Output the (x, y) coordinate of the center of the cell containing the given text.  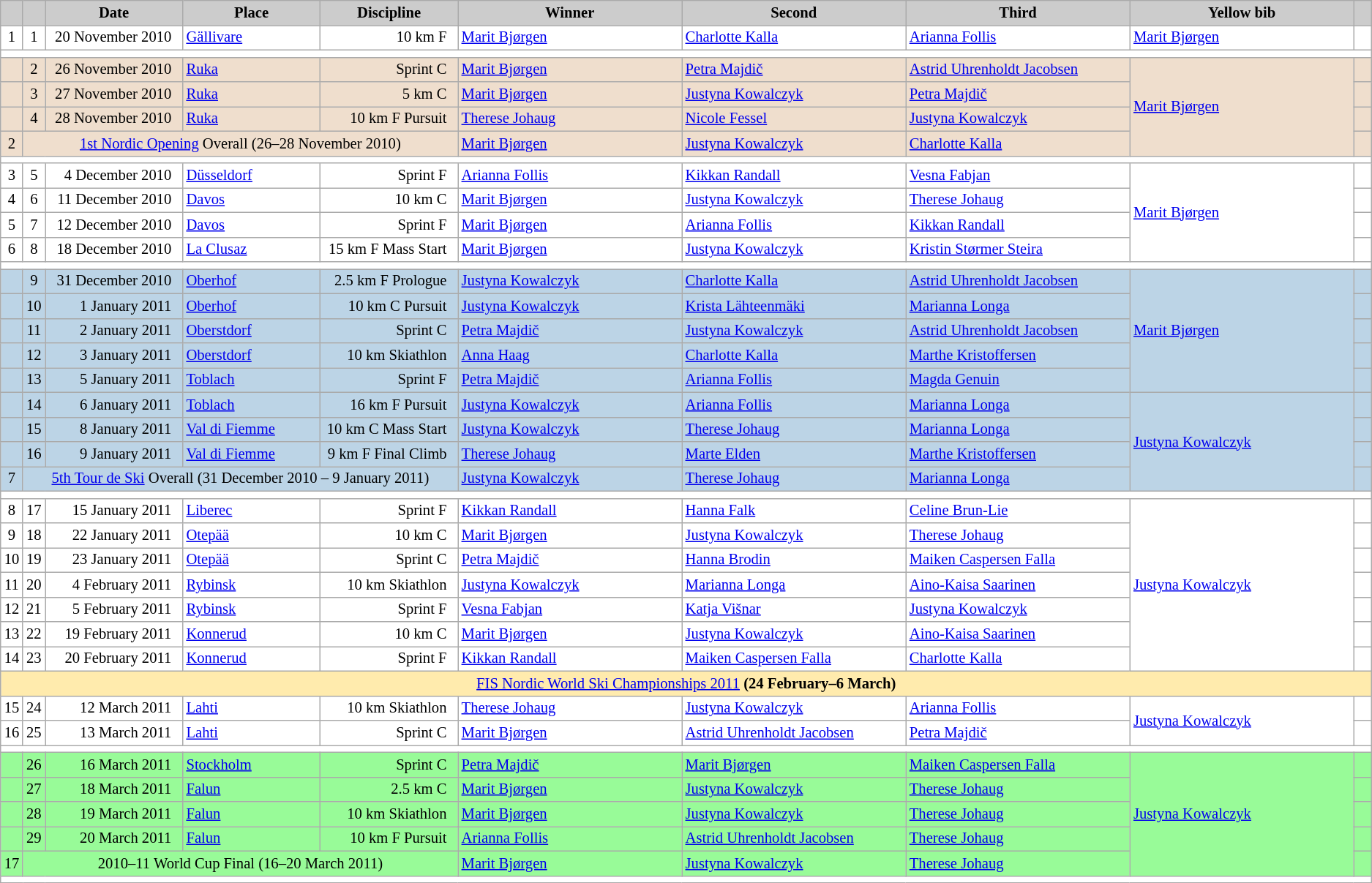
4 February 2011 (114, 585)
Krista Lähteenmäki (794, 306)
12 March 2011 (114, 708)
18 (34, 535)
22 (34, 634)
31 December 2010 (114, 281)
4 December 2010 (114, 175)
Magda Genuin (1018, 380)
23 January 2011 (114, 560)
20 November 2010 (114, 37)
Hanna Brodin (794, 560)
20 February 2011 (114, 658)
20 (34, 585)
19 March 2011 (114, 814)
12 December 2010 (114, 225)
3 January 2011 (114, 355)
20 March 2011 (114, 838)
15 January 2011 (114, 511)
9 January 2011 (114, 454)
Celine Brun-Lie (1018, 511)
Düsseldorf (252, 175)
23 (34, 658)
16 March 2011 (114, 764)
10 km C Mass Start (389, 429)
6 January 2011 (114, 405)
Yellow bib (1242, 12)
FIS Nordic World Ski Championships 2011 (24 February–6 March) (686, 683)
Katja Višnar (794, 609)
8 January 2011 (114, 429)
29 (34, 838)
Liberec (252, 511)
Stockholm (252, 764)
La Clusaz (252, 249)
11 December 2010 (114, 200)
Date (114, 12)
16 km F Pursuit (389, 405)
2.5 km F Prologue (389, 281)
27 November 2010 (114, 94)
18 March 2011 (114, 789)
10 km C Pursuit (389, 306)
Marte Elden (794, 454)
Second (794, 12)
22 January 2011 (114, 535)
25 (34, 732)
9 km F Final Climb (389, 454)
10 km F (389, 37)
Kristin Størmer Steira (1018, 249)
Anna Haag (570, 355)
28 November 2010 (114, 119)
18 December 2010 (114, 249)
5 January 2011 (114, 380)
24 (34, 708)
Hanna Falk (794, 511)
2.5 km C (389, 789)
1st Nordic Opening Overall (26–28 November 2010) (240, 143)
Gällivare (252, 37)
2010–11 World Cup Final (16–20 March 2011) (240, 863)
26 November 2010 (114, 69)
Discipline (389, 12)
5 km C (389, 94)
Nicole Fessel (794, 119)
Third (1018, 12)
5th Tour de Ski Overall (31 December 2010 – 9 January 2011) (240, 478)
5 February 2011 (114, 609)
26 (34, 764)
2 January 2011 (114, 331)
19 February 2011 (114, 634)
28 (34, 814)
21 (34, 609)
1 January 2011 (114, 306)
27 (34, 789)
Winner (570, 12)
15 km F Mass Start (389, 249)
13 March 2011 (114, 732)
19 (34, 560)
Place (252, 12)
